Return [X, Y] of the center of cell containing provided text 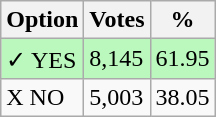
5,003 [117, 97]
Votes [117, 20]
% [182, 20]
38.05 [182, 97]
8,145 [117, 59]
61.95 [182, 59]
✓ YES [42, 59]
Option [42, 20]
X NO [42, 97]
